From the cell containing the given text, extract its center point as (X, Y) coordinate. 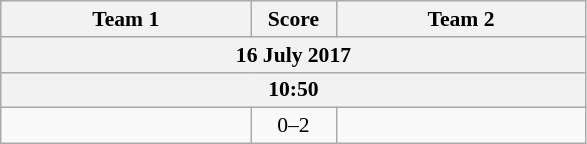
Score (294, 19)
10:50 (294, 90)
Team 2 (461, 19)
0–2 (294, 126)
16 July 2017 (294, 55)
Team 1 (126, 19)
